Determine the (X, Y) coordinate at the center of the cell enclosing the given text.  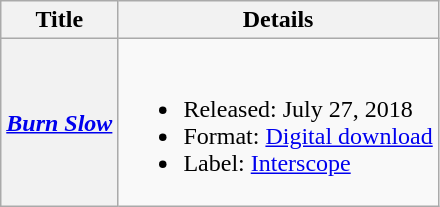
Burn Slow (60, 122)
Released: July 27, 2018Format: Digital downloadLabel: Interscope (278, 122)
Title (60, 20)
Details (278, 20)
